From the cell containing the given text, extract its center point as [X, Y] coordinate. 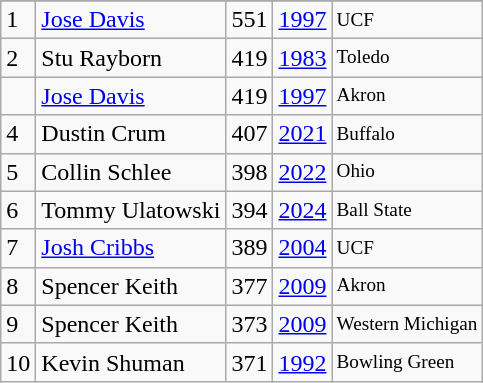
9 [18, 324]
Collin Schlee [131, 172]
Dustin Crum [131, 134]
10 [18, 362]
Bowling Green [407, 362]
407 [250, 134]
Buffalo [407, 134]
Tommy Ulatowski [131, 210]
Kevin Shuman [131, 362]
389 [250, 248]
4 [18, 134]
373 [250, 324]
1 [18, 20]
1983 [302, 58]
2004 [302, 248]
Josh Cribbs [131, 248]
Stu Rayborn [131, 58]
Toledo [407, 58]
371 [250, 362]
5 [18, 172]
Western Michigan [407, 324]
Ball State [407, 210]
551 [250, 20]
398 [250, 172]
8 [18, 286]
Ohio [407, 172]
377 [250, 286]
2024 [302, 210]
7 [18, 248]
2 [18, 58]
394 [250, 210]
2021 [302, 134]
2022 [302, 172]
1992 [302, 362]
6 [18, 210]
